Detect which cell encompasses the target text, then output its (x, y) center coordinate. 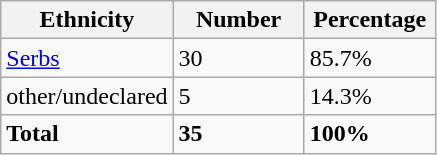
Number (238, 20)
Total (87, 134)
100% (370, 134)
85.7% (370, 58)
Serbs (87, 58)
30 (238, 58)
5 (238, 96)
35 (238, 134)
Percentage (370, 20)
Ethnicity (87, 20)
14.3% (370, 96)
other/undeclared (87, 96)
